Determine the [X, Y] coordinate at the center of the cell enclosing the given text.  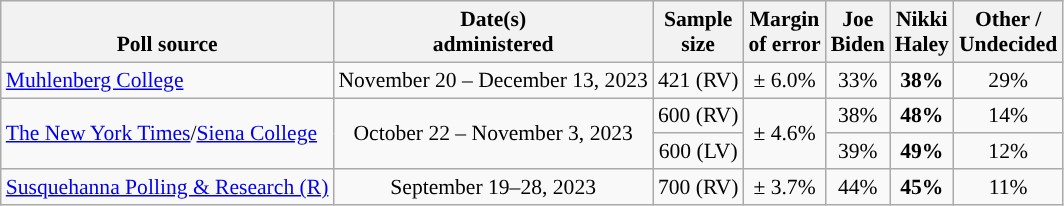
Other /Undecided [1008, 32]
The New York Times/Siena College [168, 134]
600 (LV) [698, 152]
± 6.0% [784, 80]
600 (RV) [698, 116]
October 22 – November 3, 2023 [492, 134]
Muhlenberg College [168, 80]
29% [1008, 80]
Poll source [168, 32]
NikkiHaley [922, 32]
September 19–28, 2023 [492, 187]
JoeBiden [858, 32]
39% [858, 152]
11% [1008, 187]
33% [858, 80]
48% [922, 116]
Marginof error [784, 32]
49% [922, 152]
421 (RV) [698, 80]
44% [858, 187]
Susquehanna Polling & Research (R) [168, 187]
Date(s)administered [492, 32]
12% [1008, 152]
45% [922, 187]
± 3.7% [784, 187]
14% [1008, 116]
Samplesize [698, 32]
November 20 – December 13, 2023 [492, 80]
700 (RV) [698, 187]
± 4.6% [784, 134]
